Locate the cell with the specified text and output its [X, Y] center coordinate. 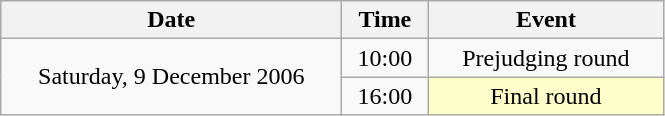
16:00 [385, 96]
10:00 [385, 58]
Saturday, 9 December 2006 [172, 77]
Event [546, 20]
Final round [546, 96]
Time [385, 20]
Date [172, 20]
Prejudging round [546, 58]
